Determine the (X, Y) coordinate at the center of the cell enclosing the given text.  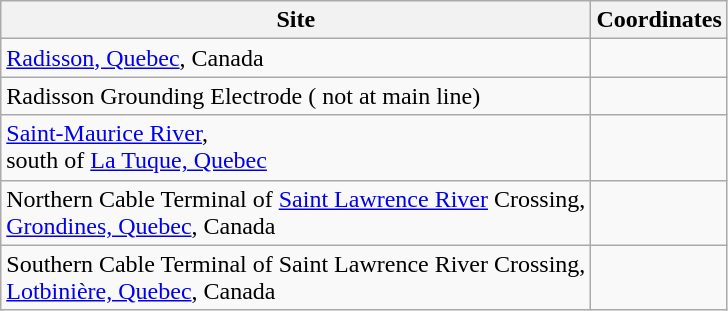
Southern Cable Terminal of Saint Lawrence River Crossing,Lotbinière, Quebec, Canada (296, 278)
Radisson, Quebec, Canada (296, 58)
Northern Cable Terminal of Saint Lawrence River Crossing,Grondines, Quebec, Canada (296, 212)
Saint-Maurice River,south of La Tuque, Quebec (296, 148)
Site (296, 20)
Radisson Grounding Electrode ( not at main line) (296, 96)
Coordinates (659, 20)
